Determine the (x, y) coordinate at the center of the cell enclosing the given text.  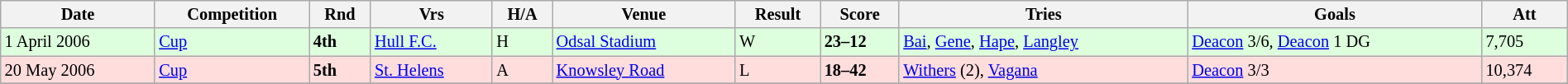
Bai, Gene, Hape, Langley (1044, 42)
4th (340, 42)
Deacon 3/6, Deacon 1 DG (1335, 42)
Tries (1044, 14)
18–42 (860, 70)
Score (860, 14)
1 April 2006 (78, 42)
10,374 (1525, 70)
A (522, 70)
Result (777, 14)
St. Helens (432, 70)
Att (1525, 14)
Goals (1335, 14)
Rnd (340, 14)
20 May 2006 (78, 70)
23–12 (860, 42)
Competition (232, 14)
Date (78, 14)
W (777, 42)
Vrs (432, 14)
L (777, 70)
Hull F.C. (432, 42)
Withers (2), Vagana (1044, 70)
Odsal Stadium (643, 42)
7,705 (1525, 42)
5th (340, 70)
H (522, 42)
H/A (522, 14)
Deacon 3/3 (1335, 70)
Knowsley Road (643, 70)
Venue (643, 14)
